From the cell containing the given text, extract its center point as [X, Y] coordinate. 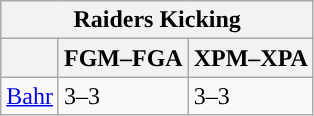
Bahr [30, 96]
FGM–FGA [123, 58]
XPM–XPA [250, 58]
Raiders Kicking [158, 20]
